Provide the [X, Y] coordinate of the cell's center where the given text is located.  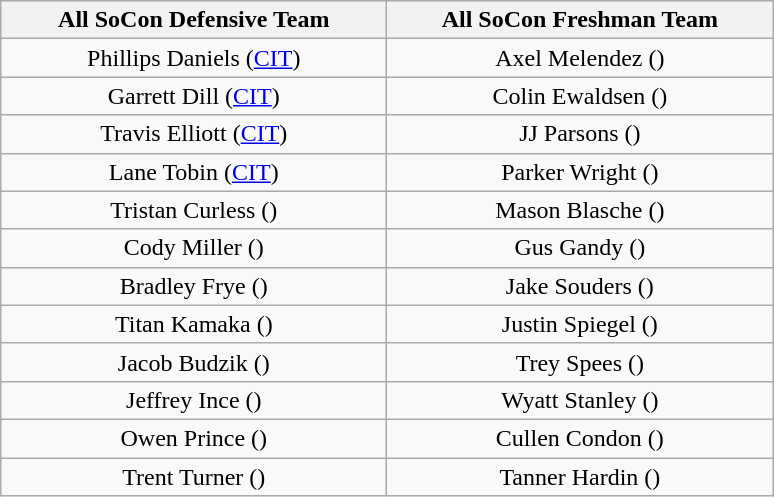
JJ Parsons () [580, 134]
Tristan Curless () [194, 210]
Lane Tobin (CIT) [194, 172]
Axel Melendez () [580, 58]
Phillips Daniels (CIT) [194, 58]
Cullen Condon () [580, 438]
Trent Turner () [194, 477]
Jacob Budzik () [194, 362]
Travis Elliott (CIT) [194, 134]
Owen Prince () [194, 438]
Gus Gandy () [580, 248]
Cody Miller () [194, 248]
Wyatt Stanley () [580, 400]
Parker Wright () [580, 172]
Jeffrey Ince () [194, 400]
Jake Souders () [580, 286]
Tanner Hardin () [580, 477]
Garrett Dill (CIT) [194, 96]
Trey Spees () [580, 362]
Bradley Frye () [194, 286]
All SoCon Defensive Team [194, 20]
Colin Ewaldsen () [580, 96]
Justin Spiegel () [580, 324]
Titan Kamaka () [194, 324]
All SoCon Freshman Team [580, 20]
Mason Blasche () [580, 210]
